Return (X, Y) of the center of cell containing provided text 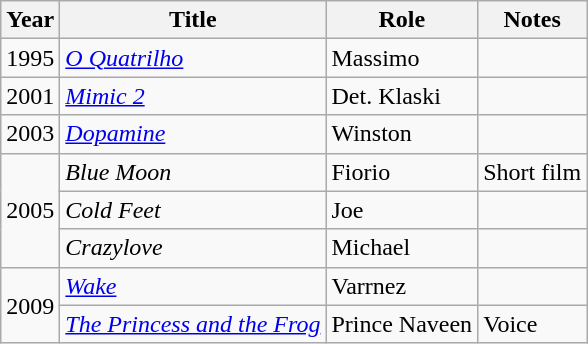
1995 (30, 58)
Wake (193, 286)
O Quatrilho (193, 58)
Year (30, 20)
Role (402, 20)
2003 (30, 134)
Michael (402, 248)
2005 (30, 210)
2009 (30, 305)
Mimic 2 (193, 96)
Voice (532, 324)
Cold Feet (193, 210)
Massimo (402, 58)
Fiorio (402, 172)
Title (193, 20)
Notes (532, 20)
Dopamine (193, 134)
Winston (402, 134)
Det. Klaski (402, 96)
The Princess and the Frog (193, 324)
Short film (532, 172)
Prince Naveen (402, 324)
2001 (30, 96)
Blue Moon (193, 172)
Varrnez (402, 286)
Crazylove (193, 248)
Joe (402, 210)
